Find where the given text appears and provide that cell's center as (X, Y) coordinate. 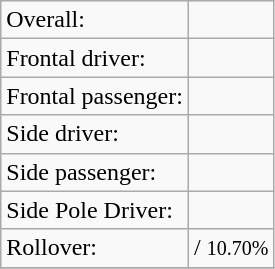
Overall: (95, 20)
Side passenger: (95, 172)
Side driver: (95, 134)
Side Pole Driver: (95, 210)
/ 10.70% (230, 248)
Rollover: (95, 248)
Frontal driver: (95, 58)
Frontal passenger: (95, 96)
